Search for the cell housing the specified text and yield its [x, y] center coordinate. 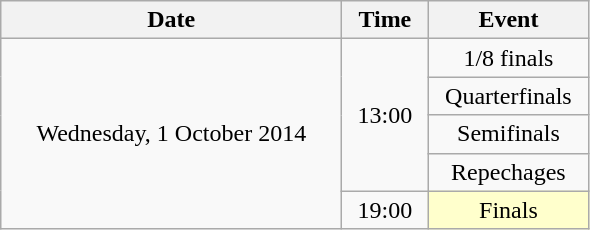
Wednesday, 1 October 2014 [172, 134]
Quarterfinals [508, 96]
Repechages [508, 172]
Date [172, 20]
19:00 [385, 210]
1/8 finals [508, 58]
13:00 [385, 115]
Event [508, 20]
Finals [508, 210]
Time [385, 20]
Semifinals [508, 134]
